Pinpoint the cell where the given text exists, returning its [x, y] midpoint coordinate. 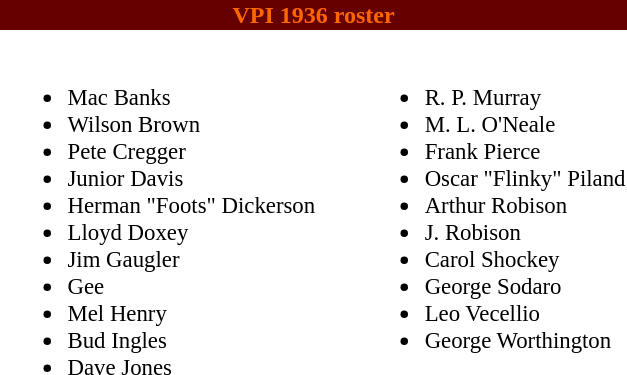
VPI 1936 roster [314, 15]
